Detect which cell encompasses the target text, then output its (x, y) center coordinate. 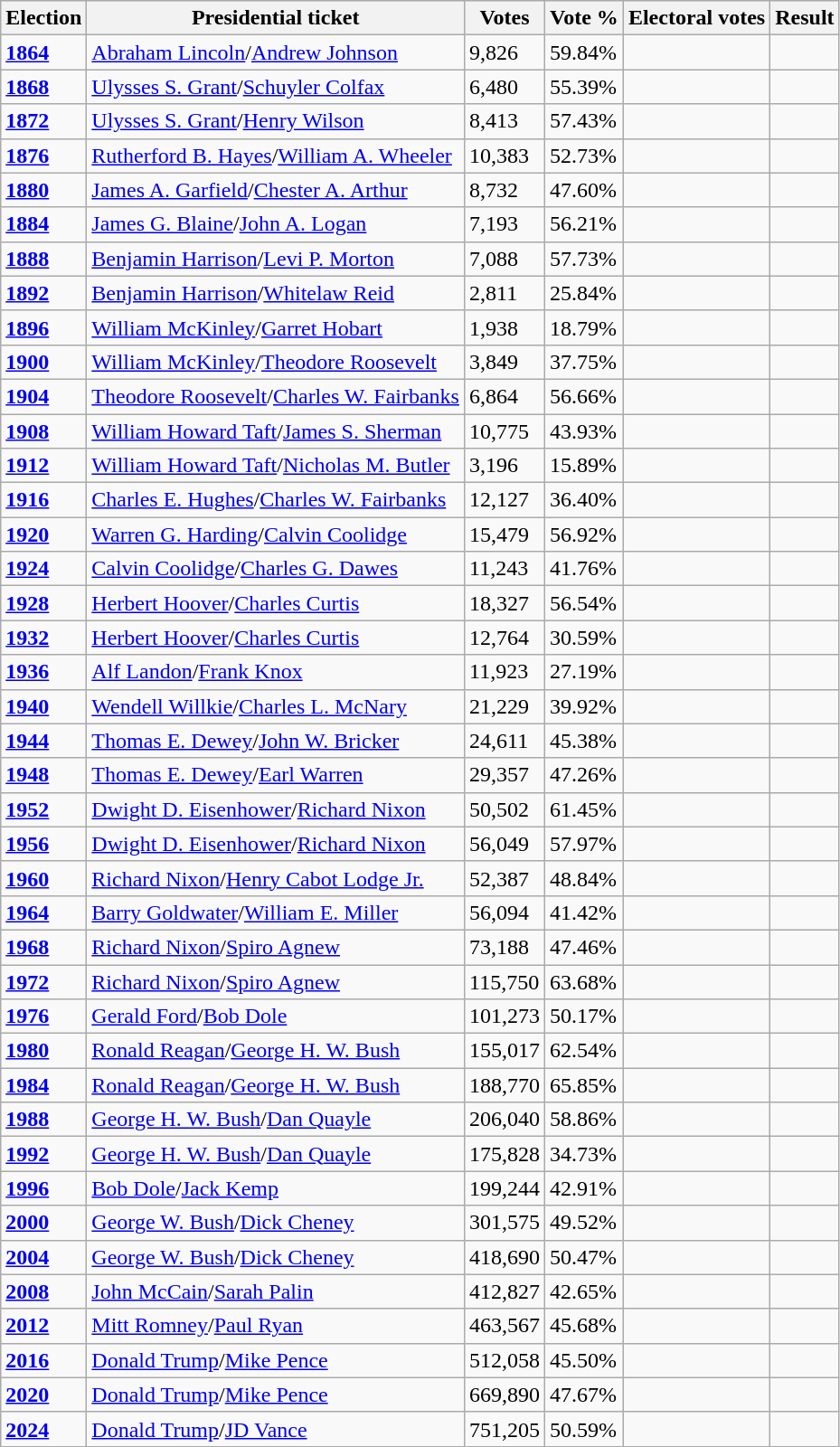
56.21% (584, 224)
Result (805, 18)
1984 (43, 1085)
1916 (43, 500)
1880 (43, 190)
1944 (43, 741)
1864 (43, 52)
49.52% (584, 1223)
61.45% (584, 809)
751,205 (505, 1429)
58.86% (584, 1120)
47.60% (584, 190)
47.26% (584, 775)
52,387 (505, 878)
52.73% (584, 156)
Wendell Willkie/Charles L. McNary (276, 706)
2004 (43, 1257)
1960 (43, 878)
2008 (43, 1291)
18.79% (584, 327)
2016 (43, 1360)
45.50% (584, 1360)
1972 (43, 981)
11,923 (505, 672)
Presidential ticket (276, 18)
199,244 (505, 1188)
1936 (43, 672)
Vote % (584, 18)
42.91% (584, 1188)
1884 (43, 224)
10,775 (505, 431)
Bob Dole/Jack Kemp (276, 1188)
155,017 (505, 1051)
55.39% (584, 87)
3,849 (505, 362)
7,193 (505, 224)
1924 (43, 569)
1928 (43, 603)
56.92% (584, 534)
William Howard Taft/Nicholas M. Butler (276, 466)
Benjamin Harrison/Whitelaw Reid (276, 293)
Barry Goldwater/William E. Miller (276, 913)
William Howard Taft/James S. Sherman (276, 431)
56.54% (584, 603)
47.67% (584, 1395)
175,828 (505, 1154)
2024 (43, 1429)
62.54% (584, 1051)
1968 (43, 947)
1896 (43, 327)
18,327 (505, 603)
Warren G. Harding/Calvin Coolidge (276, 534)
42.65% (584, 1291)
James G. Blaine/John A. Logan (276, 224)
Mitt Romney/Paul Ryan (276, 1326)
34.73% (584, 1154)
Rutherford B. Hayes/William A. Wheeler (276, 156)
206,040 (505, 1120)
1892 (43, 293)
43.93% (584, 431)
1992 (43, 1154)
57.73% (584, 259)
1948 (43, 775)
1932 (43, 638)
63.68% (584, 981)
512,058 (505, 1360)
1904 (43, 396)
1964 (43, 913)
50.47% (584, 1257)
37.75% (584, 362)
101,273 (505, 1017)
2020 (43, 1395)
6,480 (505, 87)
29,357 (505, 775)
12,764 (505, 638)
7,088 (505, 259)
Abraham Lincoln/Andrew Johnson (276, 52)
24,611 (505, 741)
Richard Nixon/Henry Cabot Lodge Jr. (276, 878)
Theodore Roosevelt/Charles W. Fairbanks (276, 396)
Alf Landon/Frank Knox (276, 672)
1996 (43, 1188)
15.89% (584, 466)
50.59% (584, 1429)
50.17% (584, 1017)
Election (43, 18)
39.92% (584, 706)
1888 (43, 259)
1908 (43, 431)
6,864 (505, 396)
1,938 (505, 327)
Benjamin Harrison/Levi P. Morton (276, 259)
188,770 (505, 1085)
John McCain/Sarah Palin (276, 1291)
3,196 (505, 466)
William McKinley/Theodore Roosevelt (276, 362)
1976 (43, 1017)
William McKinley/Garret Hobart (276, 327)
9,826 (505, 52)
56.66% (584, 396)
2012 (43, 1326)
25.84% (584, 293)
45.68% (584, 1326)
27.19% (584, 672)
1868 (43, 87)
73,188 (505, 947)
57.43% (584, 121)
Ulysses S. Grant/Henry Wilson (276, 121)
Votes (505, 18)
Gerald Ford/Bob Dole (276, 1017)
669,890 (505, 1395)
2000 (43, 1223)
11,243 (505, 569)
2,811 (505, 293)
21,229 (505, 706)
56,094 (505, 913)
8,413 (505, 121)
Thomas E. Dewey/Earl Warren (276, 775)
1872 (43, 121)
301,575 (505, 1223)
Ulysses S. Grant/Schuyler Colfax (276, 87)
463,567 (505, 1326)
Calvin Coolidge/Charles G. Dawes (276, 569)
1876 (43, 156)
Electoral votes (696, 18)
41.42% (584, 913)
12,127 (505, 500)
Donald Trump/JD Vance (276, 1429)
1920 (43, 534)
1940 (43, 706)
115,750 (505, 981)
Charles E. Hughes/Charles W. Fairbanks (276, 500)
45.38% (584, 741)
418,690 (505, 1257)
1900 (43, 362)
59.84% (584, 52)
56,049 (505, 844)
65.85% (584, 1085)
48.84% (584, 878)
1956 (43, 844)
41.76% (584, 569)
47.46% (584, 947)
1980 (43, 1051)
412,827 (505, 1291)
1912 (43, 466)
1988 (43, 1120)
10,383 (505, 156)
30.59% (584, 638)
15,479 (505, 534)
1952 (43, 809)
36.40% (584, 500)
8,732 (505, 190)
50,502 (505, 809)
James A. Garfield/Chester A. Arthur (276, 190)
Thomas E. Dewey/John W. Bricker (276, 741)
57.97% (584, 844)
